Determine the [x, y] coordinate at the center of the cell enclosing the given text.  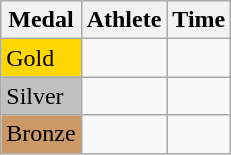
Athlete [124, 20]
Bronze [41, 134]
Silver [41, 96]
Time [199, 20]
Gold [41, 58]
Medal [41, 20]
